Identify which cell holds the provided text, then report its (X, Y) central coordinate. 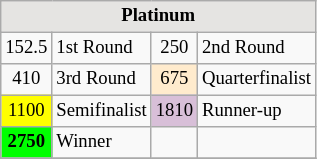
2750 (26, 142)
3rd Round (102, 80)
250 (174, 48)
152.5 (26, 48)
Platinum (158, 16)
Winner (102, 142)
2nd Round (257, 48)
Semifinalist (102, 112)
675 (174, 80)
Runner-up (257, 112)
Quarterfinalist (257, 80)
1100 (26, 112)
410 (26, 80)
1st Round (102, 48)
1810 (174, 112)
